From the cell containing the given text, extract its center point as (X, Y) coordinate. 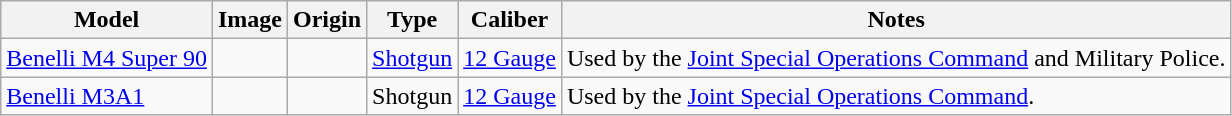
Used by the Joint Special Operations Command and Military Police. (896, 58)
Type (412, 20)
Image (250, 20)
Used by the Joint Special Operations Command. (896, 96)
Benelli M4 Super 90 (107, 58)
Notes (896, 20)
Caliber (510, 20)
Model (107, 20)
Benelli M3A1 (107, 96)
Origin (328, 20)
